Capture the cell that displays the provided text and extract its (X, Y) central coordinate. 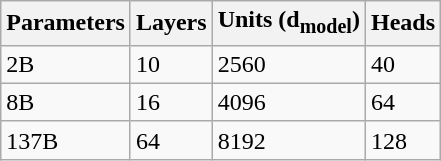
10 (171, 64)
Heads (402, 23)
128 (402, 140)
2B (66, 64)
Parameters (66, 23)
137B (66, 140)
4096 (288, 102)
16 (171, 102)
Units (dmodel) (288, 23)
8B (66, 102)
Layers (171, 23)
2560 (288, 64)
8192 (288, 140)
40 (402, 64)
